Identify which cell holds the provided text, then report its [x, y] central coordinate. 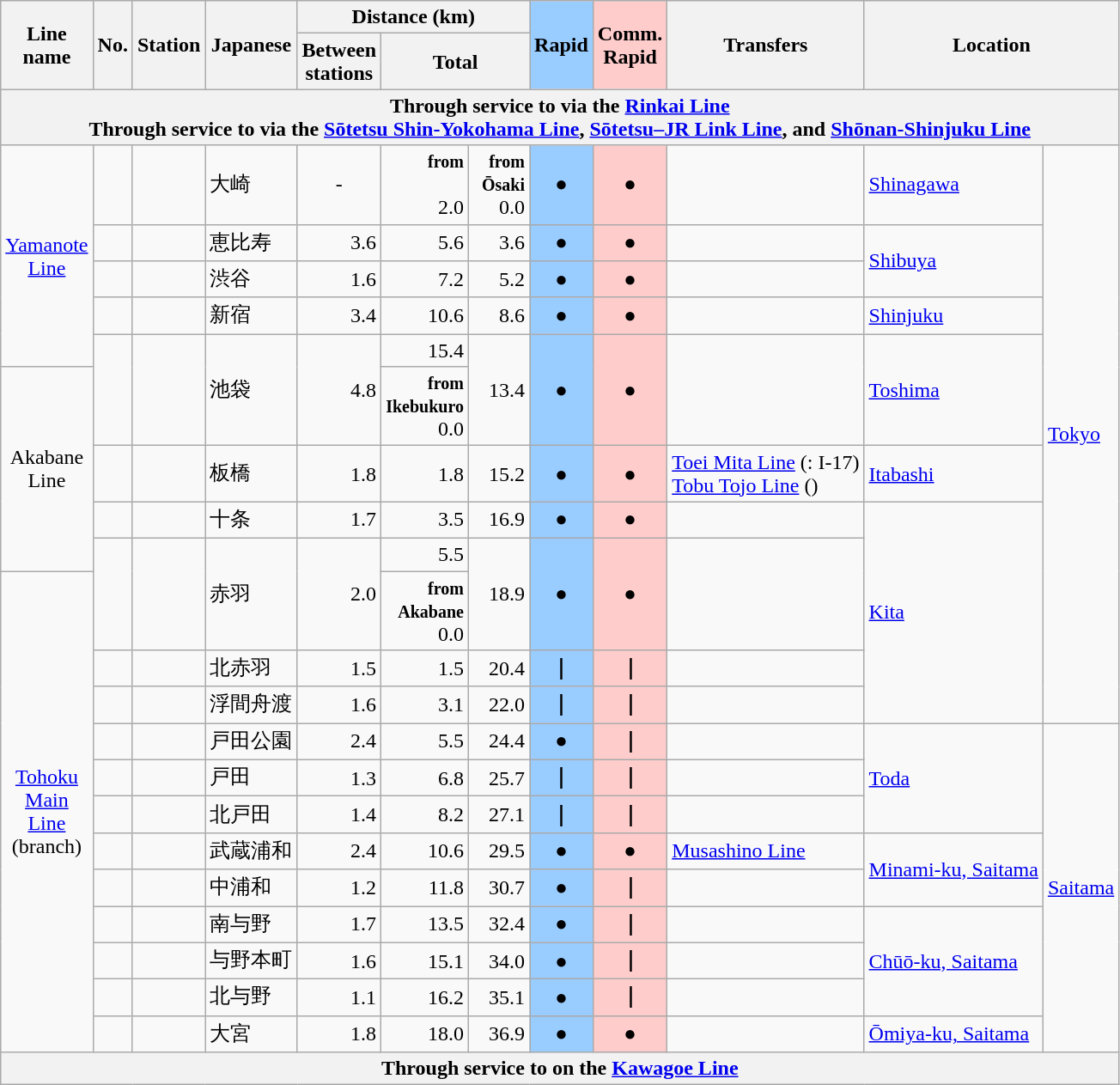
中浦和 [251, 888]
25.7 [498, 778]
4.8 [339, 390]
Toei Mita Line (: I-17) Tobu Tojo Line () [766, 474]
32.4 [498, 924]
5.2 [498, 280]
3.1 [425, 704]
13.4 [498, 390]
34.0 [498, 960]
恵比寿 [251, 242]
Comm.Rapid [630, 45]
Shinjuku [953, 316]
Tokyo [1080, 435]
Musashino Line [766, 850]
大宮 [251, 1034]
Through service to via the Rinkai LineThrough service to via the Sōtetsu Shin-Yokohama Line, Sōtetsu–JR Link Line, and Shōnan-Shinjuku Line [560, 117]
Shinagawa [953, 185]
大崎 [251, 185]
Betweenstations [339, 62]
Japanese [251, 45]
15.4 [425, 350]
fromŌsaki0.0 [498, 185]
5.6 [425, 242]
Chūō-ku, Saitama [953, 960]
8.2 [425, 814]
Total [455, 62]
十条 [251, 521]
戸田 [251, 778]
16.9 [498, 521]
南与野 [251, 924]
35.1 [498, 998]
Location [991, 45]
13.5 [425, 924]
No. [113, 45]
Rapid [562, 45]
浮間舟渡 [251, 704]
7.2 [425, 280]
1.3 [339, 778]
新宿 [251, 316]
Ōmiya-ku, Saitama [953, 1034]
Akabane Line [46, 469]
27.1 [498, 814]
池袋 [251, 390]
3.5 [425, 521]
板橋 [251, 474]
24.4 [498, 742]
Saitama [1080, 888]
30.7 [498, 888]
Tohoku Main Line (branch) [46, 811]
20.4 [498, 668]
北戸田 [251, 814]
1.1 [339, 998]
16.2 [425, 998]
Shibuya [953, 261]
Kita [953, 613]
18.0 [425, 1034]
武蔵浦和 [251, 850]
北赤羽 [251, 668]
3.4 [339, 316]
Yamanote Line [46, 256]
29.5 [498, 850]
赤羽 [251, 594]
from2.0 [425, 185]
渋谷 [251, 280]
Minami-ku, Saitama [953, 869]
22.0 [498, 704]
8.6 [498, 316]
fromIkebukuro0.0 [425, 406]
11.8 [425, 888]
Itabashi [953, 474]
北与野 [251, 998]
fromAkabane0.0 [425, 610]
Station [168, 45]
与野本町 [251, 960]
- [339, 185]
Through service to on the Kawagoe Line [560, 1069]
18.9 [498, 594]
36.9 [498, 1034]
Toda [953, 778]
Linename [46, 45]
1.2 [339, 888]
戸田公園 [251, 742]
2.0 [339, 594]
Toshima [953, 390]
Transfers [766, 45]
6.8 [425, 778]
15.2 [498, 474]
Distance (km) [414, 17]
1.4 [339, 814]
15.1 [425, 960]
